From the cell containing the given text, extract its center point as (X, Y) coordinate. 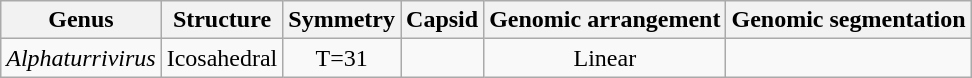
Linear (605, 58)
Genomic arrangement (605, 20)
T=31 (342, 58)
Genomic segmentation (848, 20)
Structure (222, 20)
Capsid (442, 20)
Genus (81, 20)
Icosahedral (222, 58)
Symmetry (342, 20)
Alphaturrivirus (81, 58)
